Locate the cell with the specified text and output its (X, Y) center coordinate. 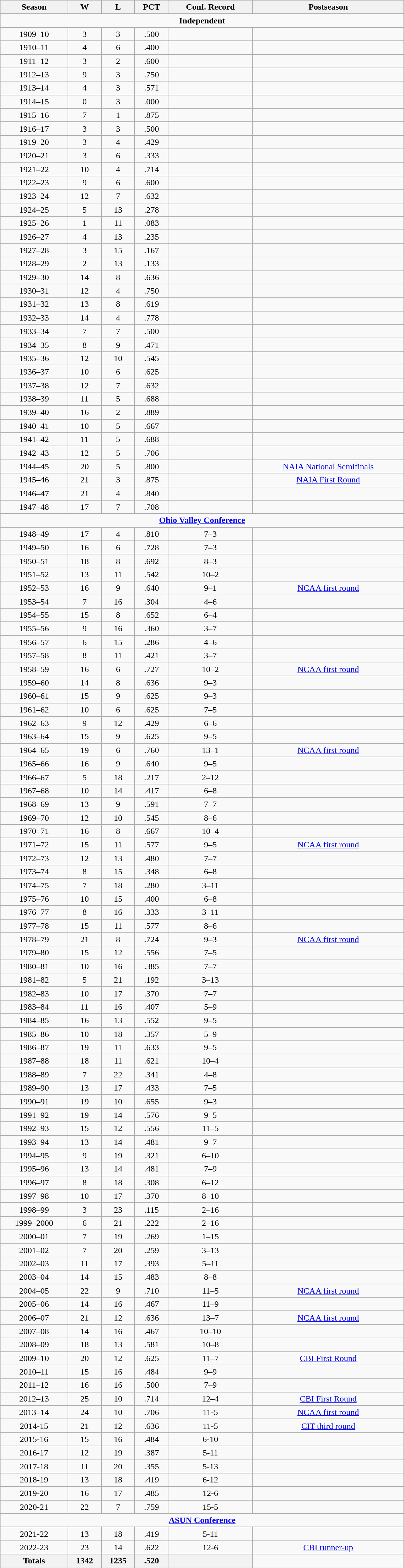
1998–99 (34, 1209)
25 (85, 1399)
6–6 (210, 723)
1977–78 (34, 926)
1966–67 (34, 777)
1982–83 (34, 993)
1994–95 (34, 1155)
1911–12 (34, 61)
6-10 (210, 1439)
24 (85, 1412)
.385 (151, 966)
1954–55 (34, 615)
1991–92 (34, 1115)
.724 (151, 939)
1960–61 (34, 696)
1921–22 (34, 169)
.348 (151, 872)
NAIA National Semifinals (328, 466)
1956–57 (34, 642)
.759 (151, 1507)
Independent (202, 21)
2017-18 (34, 1466)
1972–73 (34, 858)
.633 (151, 1048)
13–7 (210, 1318)
.619 (151, 304)
.192 (151, 980)
2018-19 (34, 1480)
1944–45 (34, 466)
.259 (151, 1250)
1909–10 (34, 34)
2009–10 (34, 1358)
Season (34, 7)
4–8 (210, 1075)
.222 (151, 1223)
9–9 (210, 1372)
.278 (151, 210)
10–8 (210, 1345)
.576 (151, 1115)
1928–29 (34, 264)
1947–48 (34, 507)
CBI runner-up (328, 1547)
.810 (151, 534)
.393 (151, 1264)
.167 (151, 250)
1953–54 (34, 602)
1988–89 (34, 1075)
.652 (151, 615)
1952–53 (34, 588)
11–7 (210, 1358)
.308 (151, 1182)
2003–04 (34, 1277)
Postseason (328, 7)
9–1 (210, 588)
1957–58 (34, 656)
.357 (151, 1034)
2–12 (210, 777)
.433 (151, 1088)
11–9 (210, 1304)
1976–77 (34, 912)
2016-17 (34, 1453)
.485 (151, 1493)
1958–59 (34, 669)
.321 (151, 1155)
2000–01 (34, 1236)
1920–21 (34, 155)
6–12 (210, 1182)
1992–93 (34, 1129)
1342 (85, 1561)
1926–27 (34, 237)
.581 (151, 1345)
1940–41 (34, 426)
1996–97 (34, 1182)
1968–69 (34, 804)
2022-23 (34, 1547)
Ohio Valley Conference (202, 520)
.269 (151, 1236)
1910–11 (34, 48)
1970–71 (34, 831)
15-5 (210, 1507)
1930–31 (34, 291)
.217 (151, 777)
.728 (151, 547)
1995–96 (34, 1169)
1989–90 (34, 1088)
1946–47 (34, 493)
2012–13 (34, 1399)
13–1 (210, 750)
ASUN Conference (202, 1520)
1914–15 (34, 102)
1912–13 (34, 75)
.760 (151, 750)
5–11 (210, 1264)
.417 (151, 791)
1969–70 (34, 818)
1975–76 (34, 899)
10–10 (210, 1331)
1959–60 (34, 683)
.840 (151, 493)
2006–07 (34, 1318)
1936–37 (34, 372)
1993–94 (34, 1142)
1950–51 (34, 561)
NAIA First Round (328, 480)
1949–50 (34, 547)
5-13 (210, 1466)
2013–14 (34, 1412)
1979–80 (34, 953)
6-12 (210, 1480)
1961–62 (34, 710)
1942–43 (34, 453)
1934–35 (34, 345)
1981–82 (34, 980)
1971–72 (34, 845)
1913–14 (34, 88)
1978–79 (34, 939)
1235 (118, 1561)
1983–84 (34, 1007)
1931–32 (34, 304)
1–15 (210, 1236)
.778 (151, 318)
1986–87 (34, 1048)
1916–17 (34, 129)
.655 (151, 1102)
2007–08 (34, 1331)
1948–49 (34, 534)
.542 (151, 574)
.591 (151, 804)
.083 (151, 223)
1974–75 (34, 885)
2002–03 (34, 1264)
L (118, 7)
.407 (151, 1007)
.622 (151, 1547)
.421 (151, 656)
.387 (151, 1453)
.483 (151, 1277)
2015-16 (34, 1439)
.889 (151, 413)
1933–34 (34, 331)
1984–85 (34, 1020)
2020-21 (34, 1507)
.520 (151, 1561)
1941–42 (34, 439)
Totals (34, 1561)
1927–28 (34, 250)
.115 (151, 1209)
2014-15 (34, 1426)
1967–68 (34, 791)
2001–02 (34, 1250)
0 (85, 102)
.133 (151, 264)
1955–56 (34, 629)
.355 (151, 1466)
PCT (151, 7)
1973–74 (34, 872)
2021-22 (34, 1534)
2005–06 (34, 1304)
.286 (151, 642)
9–7 (210, 1142)
.800 (151, 466)
.304 (151, 602)
1925–26 (34, 223)
8–10 (210, 1196)
1962–63 (34, 723)
.710 (151, 1291)
1951–52 (34, 574)
8–8 (210, 1277)
1945–46 (34, 480)
2019-20 (34, 1493)
.552 (151, 1020)
.360 (151, 629)
W (85, 7)
2010–11 (34, 1372)
1915–16 (34, 115)
.000 (151, 102)
.480 (151, 858)
1932–33 (34, 318)
1923–24 (34, 196)
8–3 (210, 561)
1999–2000 (34, 1223)
1938–39 (34, 399)
2011–12 (34, 1385)
.571 (151, 88)
1937–38 (34, 385)
.471 (151, 345)
1997–98 (34, 1196)
Conf. Record (210, 7)
1987–88 (34, 1061)
1980–81 (34, 966)
.235 (151, 237)
.727 (151, 669)
1965–66 (34, 764)
12–4 (210, 1399)
1963–64 (34, 737)
1964–65 (34, 750)
1935–36 (34, 358)
1919–20 (34, 142)
1924–25 (34, 210)
.341 (151, 1075)
1985–86 (34, 1034)
1939–40 (34, 413)
6–10 (210, 1155)
.708 (151, 507)
.280 (151, 885)
1922–23 (34, 183)
1990–91 (34, 1102)
1929–30 (34, 277)
.692 (151, 561)
.621 (151, 1061)
2004–05 (34, 1291)
6–4 (210, 615)
CIT third round (328, 1426)
2008–09 (34, 1345)
